Pinpoint the cell where the given text exists, returning its (X, Y) midpoint coordinate. 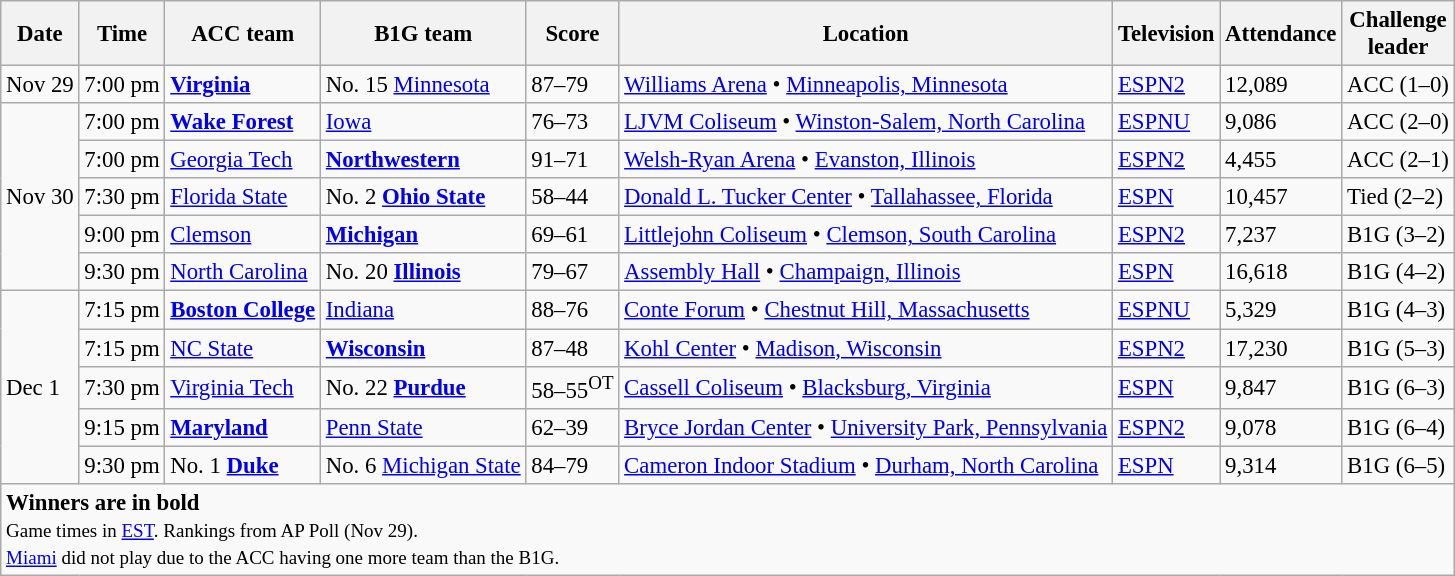
9,086 (1281, 122)
9,078 (1281, 427)
Challengeleader (1398, 34)
84–79 (572, 465)
Welsh-Ryan Arena • Evanston, Illinois (866, 160)
91–71 (572, 160)
Nov 30 (40, 197)
Assembly Hall • Champaign, Illinois (866, 273)
Indiana (422, 310)
58–44 (572, 197)
Wisconsin (422, 348)
Clemson (243, 235)
Virginia (243, 85)
B1G (6–3) (1398, 387)
9:15 pm (122, 427)
ACC (2–0) (1398, 122)
No. 2 Ohio State (422, 197)
Television (1166, 34)
Boston College (243, 310)
Northwestern (422, 160)
Conte Forum • Chestnut Hill, Massachusetts (866, 310)
Virginia Tech (243, 387)
Bryce Jordan Center • University Park, Pennsylvania (866, 427)
Williams Arena • Minneapolis, Minnesota (866, 85)
17,230 (1281, 348)
LJVM Coliseum • Winston-Salem, North Carolina (866, 122)
Florida State (243, 197)
9,847 (1281, 387)
B1G (3–2) (1398, 235)
No. 15 Minnesota (422, 85)
B1G (6–5) (1398, 465)
5,329 (1281, 310)
Location (866, 34)
Littlejohn Coliseum • Clemson, South Carolina (866, 235)
Penn State (422, 427)
Tied (2–2) (1398, 197)
Georgia Tech (243, 160)
9,314 (1281, 465)
North Carolina (243, 273)
58–55OT (572, 387)
Donald L. Tucker Center • Tallahassee, Florida (866, 197)
ACC team (243, 34)
Wake Forest (243, 122)
Maryland (243, 427)
7,237 (1281, 235)
9:00 pm (122, 235)
79–67 (572, 273)
Dec 1 (40, 388)
76–73 (572, 122)
4,455 (1281, 160)
B1G team (422, 34)
16,618 (1281, 273)
88–76 (572, 310)
69–61 (572, 235)
No. 20 Illinois (422, 273)
No. 6 Michigan State (422, 465)
Kohl Center • Madison, Wisconsin (866, 348)
ACC (1–0) (1398, 85)
Nov 29 (40, 85)
B1G (4–3) (1398, 310)
Attendance (1281, 34)
62–39 (572, 427)
Score (572, 34)
12,089 (1281, 85)
87–48 (572, 348)
10,457 (1281, 197)
Michigan (422, 235)
Iowa (422, 122)
Time (122, 34)
B1G (6–4) (1398, 427)
Date (40, 34)
No. 22 Purdue (422, 387)
NC State (243, 348)
B1G (5–3) (1398, 348)
Cameron Indoor Stadium • Durham, North Carolina (866, 465)
87–79 (572, 85)
ACC (2–1) (1398, 160)
No. 1 Duke (243, 465)
B1G (4–2) (1398, 273)
Cassell Coliseum • Blacksburg, Virginia (866, 387)
Winners are in boldGame times in EST. Rankings from AP Poll (Nov 29).Miami did not play due to the ACC having one more team than the B1G. (728, 530)
